Capture the cell that displays the provided text and extract its (X, Y) central coordinate. 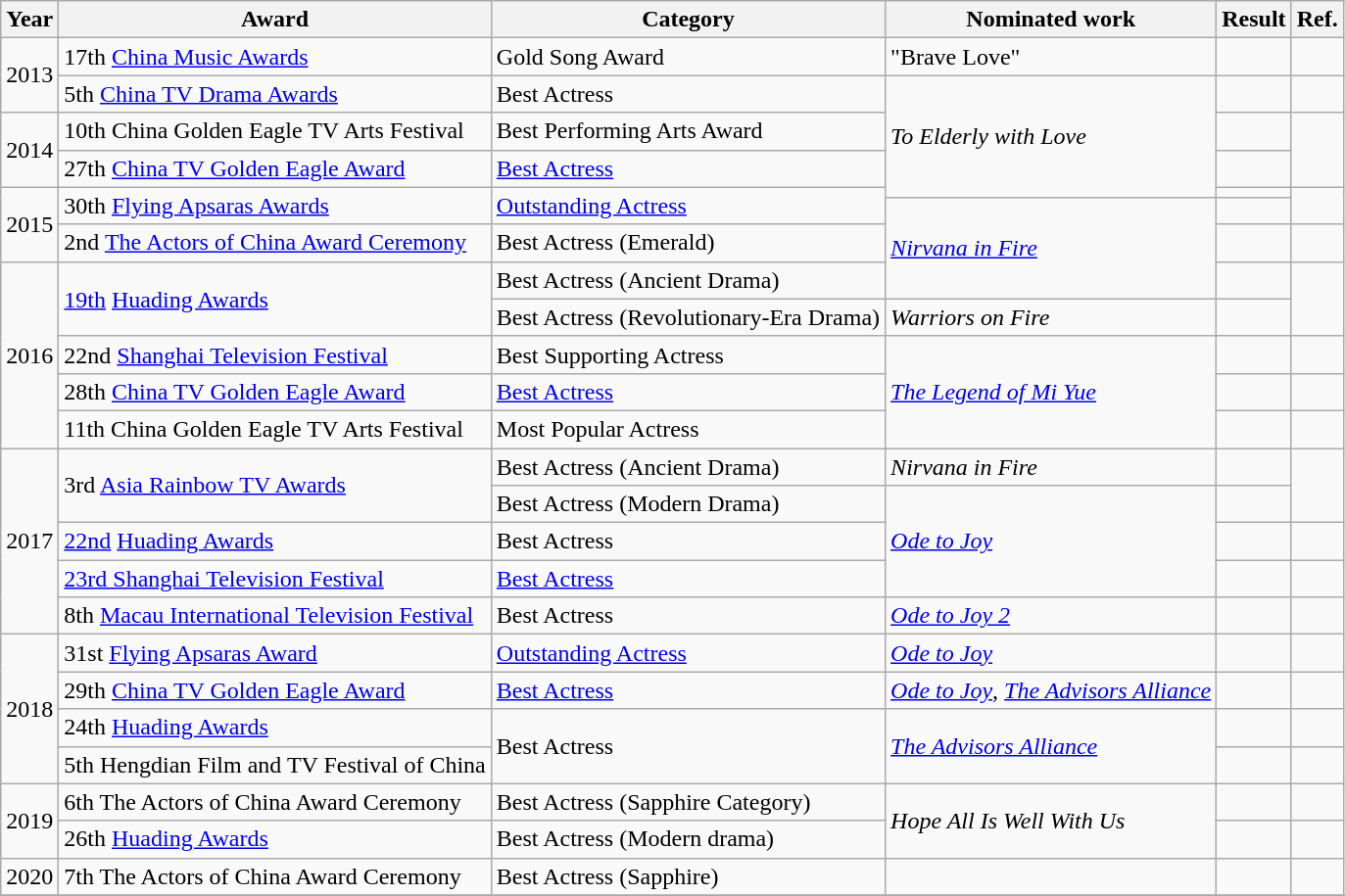
30th Flying Apsaras Awards (274, 206)
Nominated work (1051, 20)
3rd Asia Rainbow TV Awards (274, 486)
11th China Golden Eagle TV Arts Festival (274, 429)
5th China TV Drama Awards (274, 94)
7th The Actors of China Award Ceremony (274, 876)
Hope All Is Well With Us (1051, 821)
2018 (29, 709)
2019 (29, 821)
Result (1254, 20)
24th Huading Awards (274, 728)
Best Actress (Sapphire) (688, 876)
2013 (29, 75)
17th China Music Awards (274, 57)
2015 (29, 224)
Ref. (1317, 20)
Warriors on Fire (1051, 317)
10th China Golden Eagle TV Arts Festival (274, 131)
Best Actress (Modern drama) (688, 839)
2017 (29, 542)
22nd Shanghai Television Festival (274, 354)
Category (688, 20)
31st Flying Apsaras Award (274, 653)
"Brave Love" (1051, 57)
The Legend of Mi Yue (1051, 392)
Best Actress (Sapphire Category) (688, 802)
Best Supporting Actress (688, 354)
Best Performing Arts Award (688, 131)
5th Hengdian Film and TV Festival of China (274, 765)
Most Popular Actress (688, 429)
Award (274, 20)
28th China TV Golden Eagle Award (274, 392)
26th Huading Awards (274, 839)
2016 (29, 354)
29th China TV Golden Eagle Award (274, 690)
2014 (29, 150)
2020 (29, 876)
Ode to Joy, The Advisors Alliance (1051, 690)
The Advisors Alliance (1051, 746)
19th Huading Awards (274, 299)
22nd Huading Awards (274, 542)
Best Actress (Emerald) (688, 243)
Year (29, 20)
6th The Actors of China Award Ceremony (274, 802)
To Elderly with Love (1051, 137)
Ode to Joy 2 (1051, 616)
2nd The Actors of China Award Ceremony (274, 243)
23rd Shanghai Television Festival (274, 579)
Best Actress (Modern Drama) (688, 504)
Best Actress (Revolutionary-Era Drama) (688, 317)
Gold Song Award (688, 57)
8th Macau International Television Festival (274, 616)
27th China TV Golden Eagle Award (274, 168)
